Provide the (x, y) coordinate of the cell's center where the given text is located.  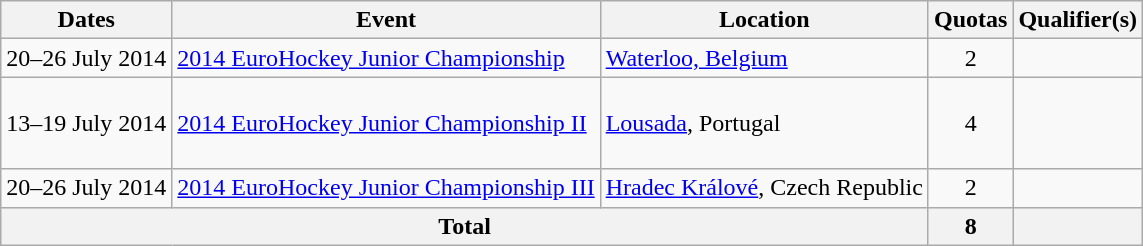
Lousada, Portugal (764, 123)
Dates (86, 20)
Total (465, 226)
2014 EuroHockey Junior Championship II (386, 123)
Location (764, 20)
13–19 July 2014 (86, 123)
2014 EuroHockey Junior Championship (386, 58)
Event (386, 20)
Quotas (970, 20)
Hradec Králové, Czech Republic (764, 188)
4 (970, 123)
8 (970, 226)
Waterloo, Belgium (764, 58)
Qualifier(s) (1078, 20)
2014 EuroHockey Junior Championship III (386, 188)
